Capture the cell that displays the provided text and extract its (X, Y) central coordinate. 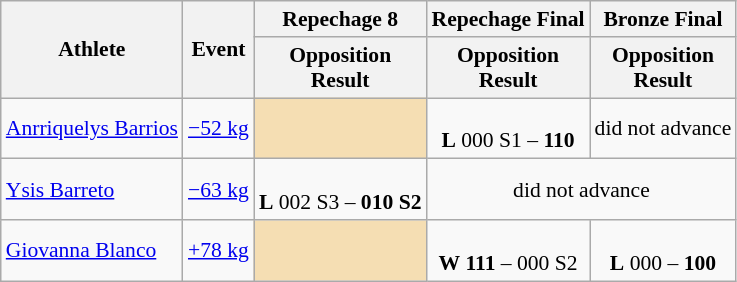
Giovanna Blanco (92, 250)
Event (218, 50)
+78 kg (218, 250)
L 002 S3 – 010 S2 (340, 190)
W 111 – 000 S2 (508, 250)
Bronze Final (664, 19)
−52 kg (218, 128)
Anrriquelys Barrios (92, 128)
Repechage Final (508, 19)
Ysis Barreto (92, 190)
L 000 – 100 (664, 250)
−63 kg (218, 190)
Athlete (92, 50)
Repechage 8 (340, 19)
L 000 S1 – 110 (508, 128)
